Locate the cell with the specified text and output its [X, Y] center coordinate. 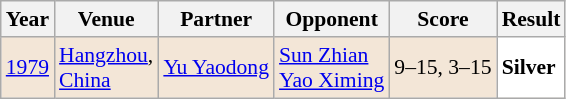
1979 [28, 68]
Hangzhou, China [106, 68]
Venue [106, 19]
Score [442, 19]
9–15, 3–15 [442, 68]
Opponent [332, 19]
Year [28, 19]
Silver [532, 68]
Result [532, 19]
Sun Zhian Yao Ximing [332, 68]
Partner [216, 19]
Yu Yaodong [216, 68]
